Extract the (x, y) coordinate from the center of the cell holding the provided text.  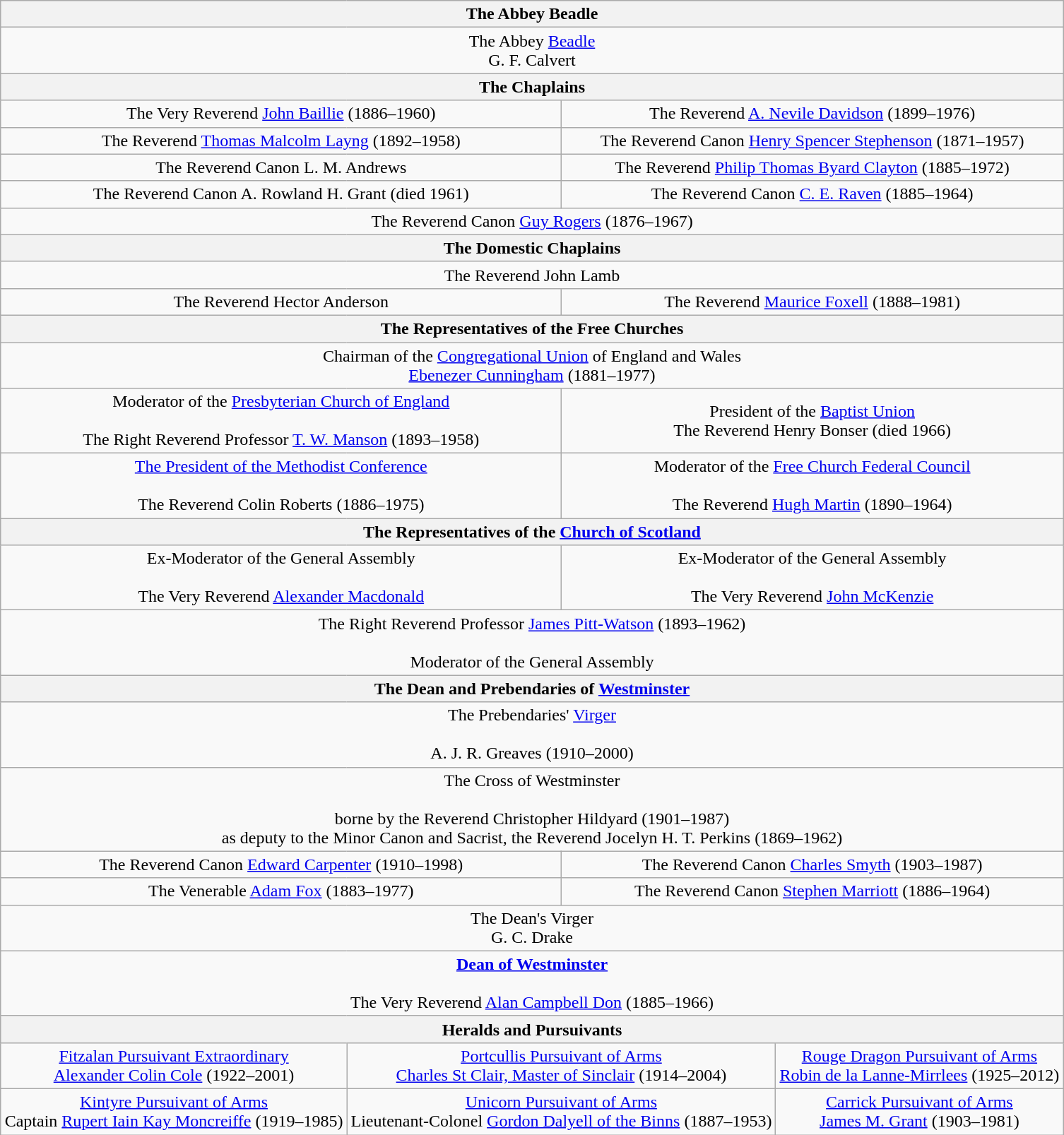
The Chaplains (532, 87)
The Very Reverend John Baillie (1886–1960) (281, 114)
The Reverend Canon Edward Carpenter (1910–1998) (281, 864)
Moderator of the Free Church Federal CouncilThe Reverend Hugh Martin (1890–1964) (812, 486)
President of the Baptist UnionThe Reverend Henry Bonser (died 1966) (812, 421)
The Reverend John Lamb (532, 275)
The Abbey Beadle (532, 14)
Moderator of the Presbyterian Church of EnglandThe Right Reverend Professor T. W. Manson (1893–1958) (281, 421)
The Reverend Canon A. Rowland H. Grant (died 1961) (281, 194)
The Representatives of the Church of Scotland (532, 532)
The Reverend Canon Guy Rogers (1876–1967) (532, 221)
The Right Reverend Professor James Pitt-Watson (1893–1962)Moderator of the General Assembly (532, 643)
The Dean's VirgerG. C. Drake (532, 928)
The Reverend A. Nevile Davidson (1899–1976) (812, 114)
Dean of WestminsterThe Very Reverend Alan Campbell Don (1885–1966) (532, 983)
Unicorn Pursuivant of ArmsLieutenant-Colonel Gordon Dalyell of the Binns (1887–1953) (561, 1112)
The Reverend Canon Charles Smyth (1903–1987) (812, 864)
Kintyre Pursuivant of ArmsCaptain Rupert Iain Kay Moncreiffe (1919–1985) (174, 1112)
Rouge Dragon Pursuivant of ArmsRobin de la Lanne-Mirrlees (1925–2012) (920, 1065)
The President of the Methodist ConferenceThe Reverend Colin Roberts (1886–1975) (281, 486)
Ex-Moderator of the General AssemblyThe Very Reverend John McKenzie (812, 578)
The Reverend Canon C. E. Raven (1885–1964) (812, 194)
The Reverend Canon Stephen Marriott (1886–1964) (812, 891)
The Reverend Maurice Foxell (1888–1981) (812, 302)
Carrick Pursuivant of ArmsJames M. Grant (1903–1981) (920, 1112)
The Abbey BeadleG. F. Calvert (532, 51)
Chairman of the Congregational Union of England and WalesEbenezer Cunningham (1881–1977) (532, 364)
Portcullis Pursuivant of ArmsCharles St Clair, Master of Sinclair (1914–2004) (561, 1065)
The Reverend Canon L. M. Andrews (281, 167)
The Prebendaries' VirgerA. J. R. Greaves (1910–2000) (532, 735)
The Reverend Canon Henry Spencer Stephenson (1871–1957) (812, 141)
Fitzalan Pursuivant ExtraordinaryAlexander Colin Cole (1922–2001) (174, 1065)
The Domestic Chaplains (532, 248)
Heralds and Pursuivants (532, 1029)
The Reverend Hector Anderson (281, 302)
The Dean and Prebendaries of Westminster (532, 689)
The Reverend Philip Thomas Byard Clayton (1885–1972) (812, 167)
The Representatives of the Free Churches (532, 328)
Ex-Moderator of the General AssemblyThe Very Reverend Alexander Macdonald (281, 578)
The Reverend Thomas Malcolm Layng (1892–1958) (281, 141)
The Venerable Adam Fox (1883–1977) (281, 891)
